Pinpoint the cell where the given text exists, returning its [X, Y] midpoint coordinate. 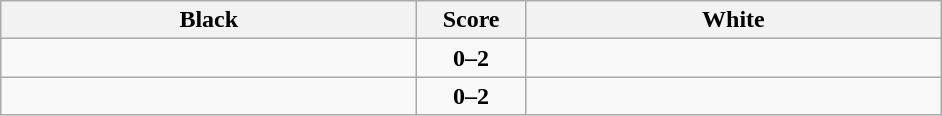
Black [209, 20]
White [733, 20]
Score [472, 20]
